Locate the cell with the specified text and output its [x, y] center coordinate. 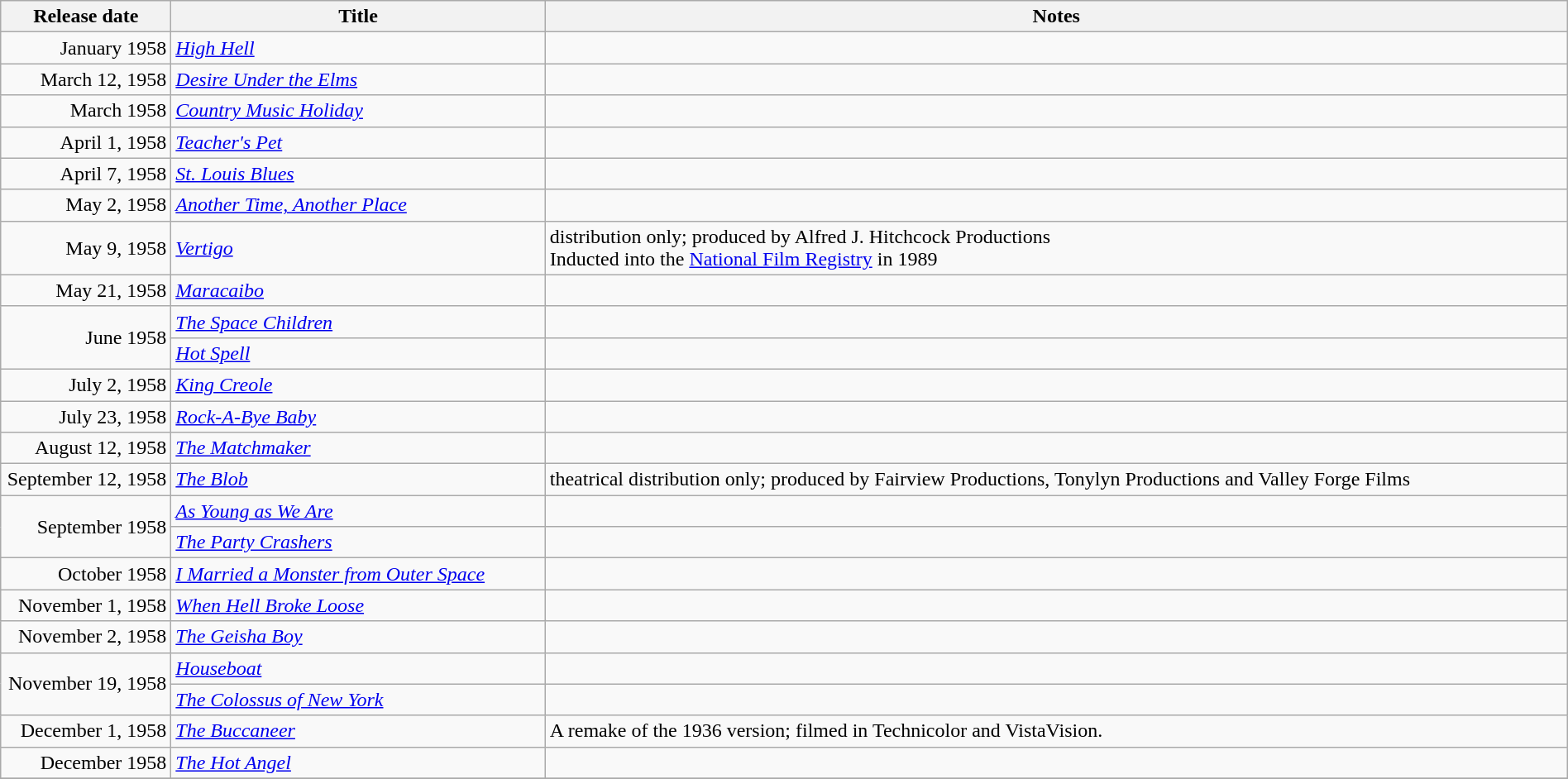
Rock-A-Bye Baby [358, 416]
November 2, 1958 [86, 637]
The Space Children [358, 322]
Release date [86, 17]
Hot Spell [358, 353]
The Buccaneer [358, 731]
April 7, 1958 [86, 174]
August 12, 1958 [86, 448]
June 1958 [86, 337]
Houseboat [358, 668]
December 1, 1958 [86, 731]
The Matchmaker [358, 448]
theatrical distribution only; produced by Fairview Productions, Tonylyn Productions and Valley Forge Films [1056, 480]
St. Louis Blues [358, 174]
High Hell [358, 48]
Desire Under the Elms [358, 79]
July 2, 1958 [86, 385]
When Hell Broke Loose [358, 605]
I Married a Monster from Outer Space [358, 574]
July 23, 1958 [86, 416]
The Geisha Boy [358, 637]
May 2, 1958 [86, 205]
March 1958 [86, 111]
Teacher's Pet [358, 142]
January 1958 [86, 48]
Another Time, Another Place [358, 205]
May 9, 1958 [86, 248]
A remake of the 1936 version; filmed in Technicolor and VistaVision. [1056, 731]
November 1, 1958 [86, 605]
September 1958 [86, 527]
The Party Crashers [358, 542]
September 12, 1958 [86, 480]
Maracaibo [358, 290]
The Blob [358, 480]
The Hot Angel [358, 762]
Title [358, 17]
The Colossus of New York [358, 700]
November 19, 1958 [86, 684]
October 1958 [86, 574]
King Creole [358, 385]
March 12, 1958 [86, 79]
Vertigo [358, 248]
December 1958 [86, 762]
May 21, 1958 [86, 290]
Notes [1056, 17]
April 1, 1958 [86, 142]
distribution only; produced by Alfred J. Hitchcock ProductionsInducted into the National Film Registry in 1989 [1056, 248]
Country Music Holiday [358, 111]
As Young as We Are [358, 511]
